Pinpoint the cell where the given text exists, returning its (x, y) midpoint coordinate. 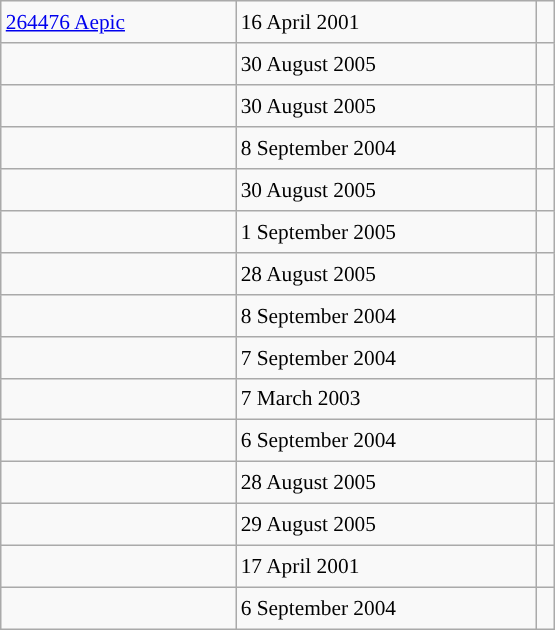
16 April 2001 (386, 22)
7 March 2003 (386, 399)
7 September 2004 (386, 357)
29 August 2005 (386, 525)
17 April 2001 (386, 567)
1 September 2005 (386, 232)
264476 Aepic (118, 22)
